Extract the (x, y) coordinate from the center of the cell holding the provided text.  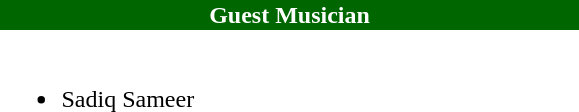
Guest Musician (290, 15)
